Capture the cell that displays the provided text and extract its (x, y) central coordinate. 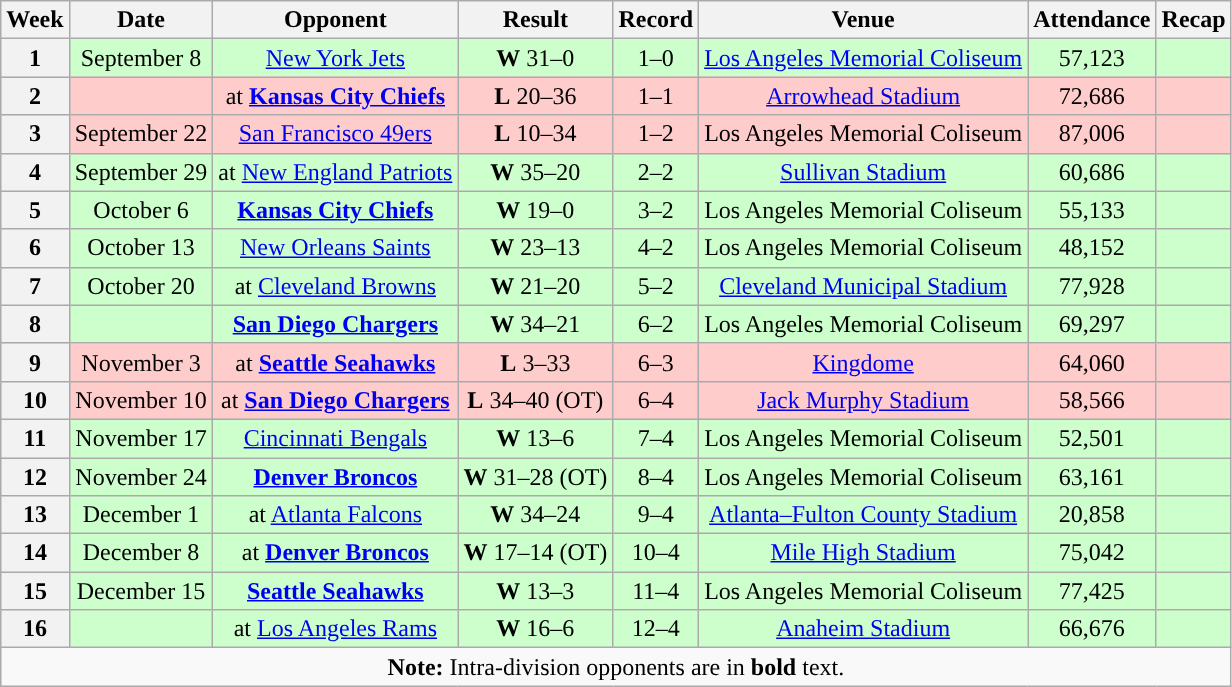
L 10–34 (536, 134)
October 20 (141, 286)
Kingdome (864, 362)
November 24 (141, 477)
11 (35, 438)
72,686 (1092, 96)
Recap (1194, 20)
Week (35, 20)
W 34–21 (536, 324)
10–4 (656, 553)
69,297 (1092, 324)
New York Jets (336, 58)
Denver Broncos (336, 477)
60,686 (1092, 172)
Seattle Seahawks (336, 591)
66,676 (1092, 629)
at New England Patriots (336, 172)
87,006 (1092, 134)
W 31–0 (536, 58)
14 (35, 553)
December 1 (141, 515)
December 15 (141, 591)
W 23–13 (536, 248)
at San Diego Chargers (336, 400)
4–2 (656, 248)
2 (35, 96)
Opponent (336, 20)
W 16–6 (536, 629)
September 29 (141, 172)
75,042 (1092, 553)
57,123 (1092, 58)
September 8 (141, 58)
15 (35, 591)
9–4 (656, 515)
November 3 (141, 362)
5–2 (656, 286)
52,501 (1092, 438)
W 34–24 (536, 515)
Arrowhead Stadium (864, 96)
W 35–20 (536, 172)
13 (35, 515)
San Diego Chargers (336, 324)
Note: Intra-division opponents are in bold text. (616, 667)
at Kansas City Chiefs (336, 96)
Atlanta–Fulton County Stadium (864, 515)
11–4 (656, 591)
1 (35, 58)
7 (35, 286)
Date (141, 20)
W 17–14 (OT) (536, 553)
at Cleveland Browns (336, 286)
L 20–36 (536, 96)
6–4 (656, 400)
December 8 (141, 553)
6–2 (656, 324)
12 (35, 477)
W 31–28 (OT) (536, 477)
55,133 (1092, 210)
October 6 (141, 210)
64,060 (1092, 362)
16 (35, 629)
1–1 (656, 96)
63,161 (1092, 477)
W 19–0 (536, 210)
San Francisco 49ers (336, 134)
Cleveland Municipal Stadium (864, 286)
8 (35, 324)
Cincinnati Bengals (336, 438)
58,566 (1092, 400)
at Los Angeles Rams (336, 629)
New Orleans Saints (336, 248)
4 (35, 172)
Venue (864, 20)
Result (536, 20)
1–2 (656, 134)
at Denver Broncos (336, 553)
at Atlanta Falcons (336, 515)
L 34–40 (OT) (536, 400)
6–3 (656, 362)
77,928 (1092, 286)
Kansas City Chiefs (336, 210)
Mile High Stadium (864, 553)
Anaheim Stadium (864, 629)
at Seattle Seahawks (336, 362)
48,152 (1092, 248)
W 13–6 (536, 438)
3–2 (656, 210)
7–4 (656, 438)
October 13 (141, 248)
W 13–3 (536, 591)
September 22 (141, 134)
W 21–20 (536, 286)
6 (35, 248)
5 (35, 210)
1–0 (656, 58)
10 (35, 400)
77,425 (1092, 591)
Record (656, 20)
Attendance (1092, 20)
2–2 (656, 172)
Jack Murphy Stadium (864, 400)
12–4 (656, 629)
20,858 (1092, 515)
November 10 (141, 400)
Sullivan Stadium (864, 172)
November 17 (141, 438)
L 3–33 (536, 362)
3 (35, 134)
9 (35, 362)
8–4 (656, 477)
